Locate the cell with the specified text and output its (x, y) center coordinate. 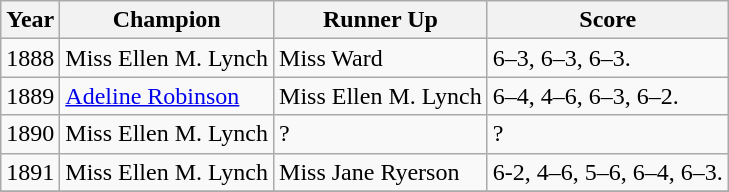
6–3, 6–3, 6–3. (608, 58)
Miss Jane Ryerson (381, 172)
6–4, 4–6, 6–3, 6–2. (608, 96)
6-2, 4–6, 5–6, 6–4, 6–3. (608, 172)
Adeline Robinson (167, 96)
Miss Ward (381, 58)
1890 (30, 134)
1889 (30, 96)
Score (608, 20)
Runner Up (381, 20)
1888 (30, 58)
Year (30, 20)
1891 (30, 172)
Champion (167, 20)
